Return the (x, y) coordinate for the center point of the cell that contains the specified text.  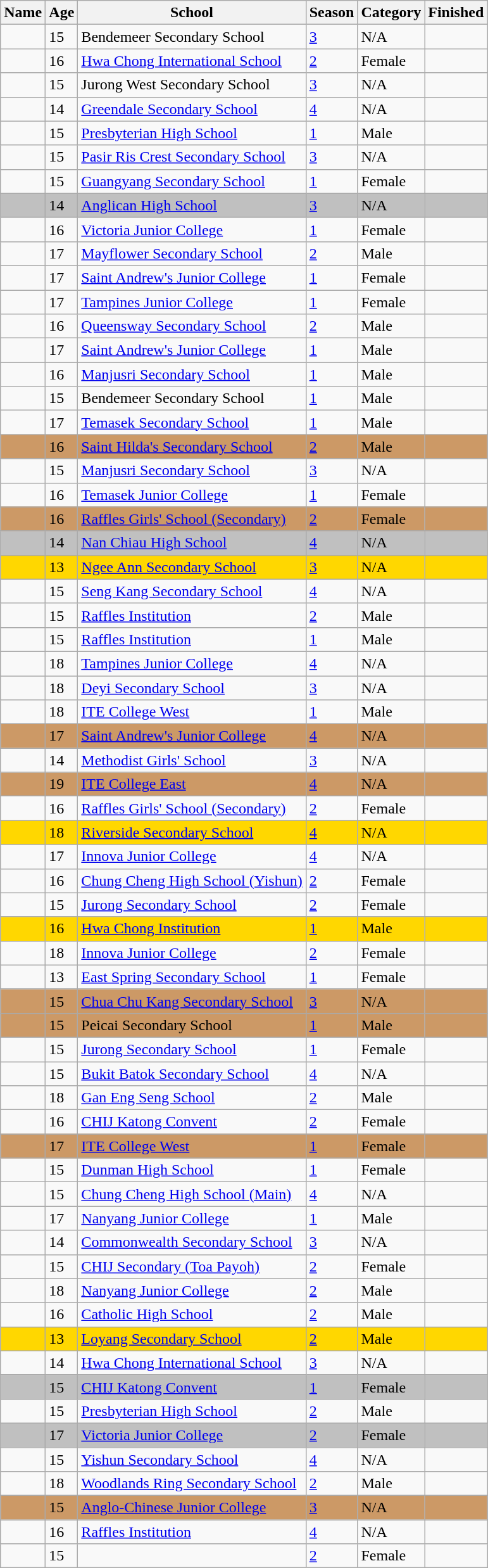
CHIJ Secondary (Toa Payoh) (192, 1266)
Loyang Secondary School (192, 1339)
Anglican High School (192, 205)
Chung Cheng High School (Yishun) (192, 881)
19 (62, 784)
Yishun Secondary School (192, 1459)
Hwa Chong Institution (192, 929)
Temasek Junior College (192, 495)
Mayflower Secondary School (192, 253)
East Spring Secondary School (192, 977)
Temasek Secondary School (192, 423)
Deyi Secondary School (192, 687)
Bukit Batok Secondary School (192, 1074)
Saint Hilda's Secondary School (192, 447)
Catholic High School (192, 1315)
Jurong West Secondary School (192, 85)
Methodist Girls' School (192, 760)
Seng Kang Secondary School (192, 591)
Gan Eng Seng School (192, 1098)
Chua Chu Kang Secondary School (192, 1001)
Age (62, 13)
Peicai Secondary School (192, 1025)
Category (391, 13)
Chung Cheng High School (Main) (192, 1194)
School (192, 13)
Ngee Ann Secondary School (192, 567)
Name (23, 13)
Dunman High School (192, 1170)
Commonwealth Secondary School (192, 1242)
Pasir Ris Crest Secondary School (192, 157)
Guangyang Secondary School (192, 181)
Woodlands Ring Secondary School (192, 1484)
Queensway Secondary School (192, 326)
Nan Chiau High School (192, 543)
Riverside Secondary School (192, 832)
Season (332, 13)
Finished (456, 13)
ITE College East (192, 784)
Greendale Secondary School (192, 109)
Anglo-Chinese Junior College (192, 1508)
